Provide the [X, Y] coordinate of the cell's center where the given text is located.  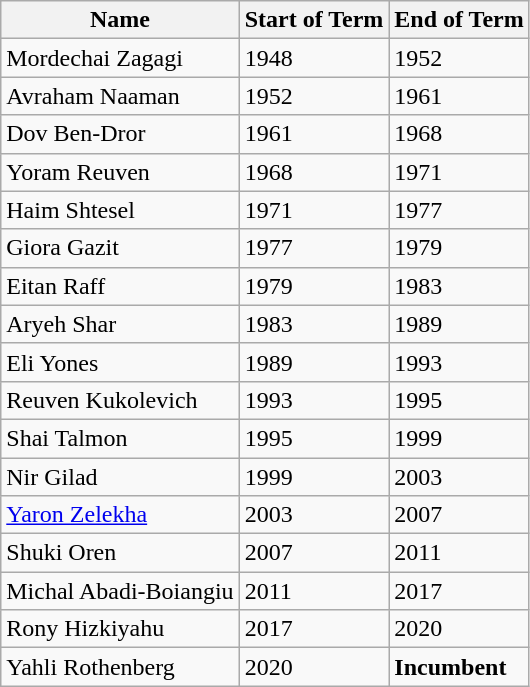
Dov Ben-Dror [120, 134]
Yaron Zelekha [120, 515]
Mordechai Zagagi [120, 58]
Haim Shtesel [120, 210]
Michal Abadi-Boiangiu [120, 591]
Yahli Rothenberg [120, 667]
Giora Gazit [120, 248]
Incumbent [459, 667]
Avraham Naaman [120, 96]
Eli Yones [120, 362]
Nir Gilad [120, 477]
End of Term [459, 20]
Eitan Raff [120, 286]
Yoram Reuven [120, 172]
Name [120, 20]
1948 [314, 58]
Shai Talmon [120, 438]
Shuki Oren [120, 553]
Start of Term [314, 20]
Rony Hizkiyahu [120, 629]
Reuven Kukolevich [120, 400]
Aryeh Shar [120, 324]
